Return the [X, Y] coordinate for the center point of the cell that contains the specified text.  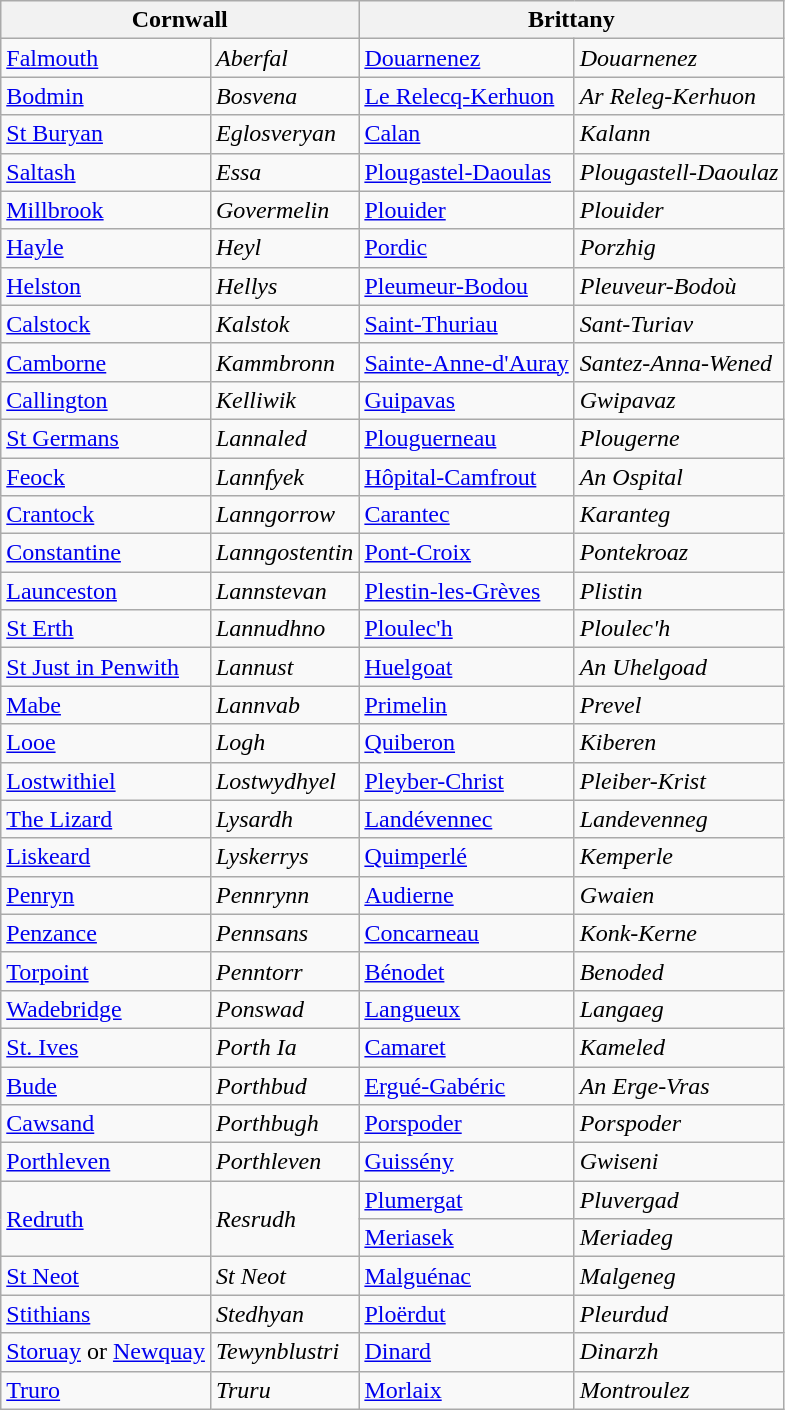
Dinard [466, 1352]
Plistin [679, 591]
Landévennec [466, 819]
Lysardh [284, 819]
Lannudhno [284, 629]
Kalstok [284, 324]
Plouguerneau [466, 438]
Bodmin [106, 96]
Guissény [466, 1162]
Plougerne [679, 438]
Karanteg [679, 515]
Porthbud [284, 1085]
Feock [106, 477]
Pordic [466, 248]
Pluvergad [679, 1200]
Ponswad [284, 1009]
Carantec [466, 515]
Porthbugh [284, 1124]
Meriadeg [679, 1238]
Kameled [679, 1047]
Redruth [106, 1219]
St Buryan [106, 134]
Plougastell-Daoulaz [679, 172]
Lanngostentin [284, 553]
Gwaien [679, 895]
Eglosveryan [284, 134]
Callington [106, 400]
Constantine [106, 553]
Lannfyek [284, 477]
Primelin [466, 705]
Govermelin [284, 210]
Landevenneg [679, 819]
Hôpital-Camfrout [466, 477]
Calstock [106, 324]
Stedhyan [284, 1314]
Aberfal [284, 58]
Porth Ia [284, 1047]
Pont-Croix [466, 553]
Pontekroaz [679, 553]
Pennsans [284, 933]
Malguénac [466, 1276]
Lostwydhyel [284, 781]
St Germans [106, 438]
Falmouth [106, 58]
The Lizard [106, 819]
Plestin-les-Grèves [466, 591]
Guipavas [466, 400]
Resrudh [284, 1219]
Tewynblustri [284, 1352]
Truro [106, 1390]
Kalann [679, 134]
St Just in Penwith [106, 667]
Wadebridge [106, 1009]
St. Ives [106, 1047]
Bude [106, 1085]
Meriasek [466, 1238]
Lyskerrys [284, 857]
Cornwall [180, 20]
Bénodet [466, 971]
Logh [284, 743]
An Ospital [679, 477]
Millbrook [106, 210]
Camaret [466, 1047]
Crantock [106, 515]
Kiberen [679, 743]
Concarneau [466, 933]
Santez-Anna-Wened [679, 362]
Quimperlé [466, 857]
Ar Releg-Kerhuon [679, 96]
Looe [106, 743]
Lannstevan [284, 591]
St Erth [106, 629]
Le Relecq-Kerhuon [466, 96]
An Uhelgoad [679, 667]
Helston [106, 286]
Benoded [679, 971]
Pleiber-Krist [679, 781]
Stithians [106, 1314]
Montroulez [679, 1390]
Morlaix [466, 1390]
Pennrynn [284, 895]
Mabe [106, 705]
Liskeard [106, 857]
Langueux [466, 1009]
Malgeneg [679, 1276]
Prevel [679, 705]
Launceston [106, 591]
Camborne [106, 362]
Gwipavaz [679, 400]
Penryn [106, 895]
Quiberon [466, 743]
Lostwithiel [106, 781]
Pleuveur-Bodoù [679, 286]
Storuay or Newquay [106, 1352]
Konk-Kerne [679, 933]
Lannaled [284, 438]
Penzance [106, 933]
Dinarzh [679, 1352]
Kelliwik [284, 400]
Sant-Turiav [679, 324]
Langaeg [679, 1009]
Kammbronn [284, 362]
Hayle [106, 248]
Porzhig [679, 248]
Saltash [106, 172]
Plougastel-Daoulas [466, 172]
Torpoint [106, 971]
Pleurdud [679, 1314]
An Erge-Vras [679, 1085]
Lanngorrow [284, 515]
Ergué-Gabéric [466, 1085]
Huelgoat [466, 667]
Ploërdut [466, 1314]
Truru [284, 1390]
Lannust [284, 667]
Pleyber-Christ [466, 781]
Kemperle [679, 857]
Brittany [572, 20]
Plumergat [466, 1200]
Pleumeur-Bodou [466, 286]
Hellys [284, 286]
Gwiseni [679, 1162]
Essa [284, 172]
Sainte-Anne-d'Auray [466, 362]
Heyl [284, 248]
Calan [466, 134]
Cawsand [106, 1124]
Penntorr [284, 971]
Bosvena [284, 96]
Lannvab [284, 705]
Audierne [466, 895]
Saint-Thuriau [466, 324]
